Identify which cell holds the provided text, then report its (x, y) central coordinate. 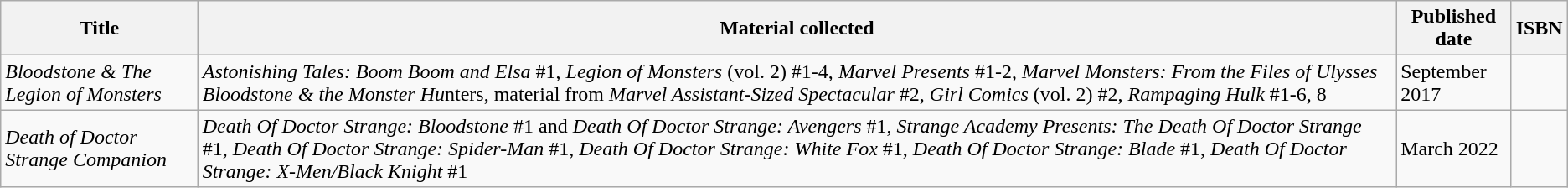
Death of Doctor Strange Companion (99, 149)
March 2022 (1454, 149)
Bloodstone & The Legion of Monsters (99, 82)
September 2017 (1454, 82)
Title (99, 29)
ISBN (1540, 29)
Material collected (797, 29)
Published date (1454, 29)
